Search for the cell housing the specified text and yield its [X, Y] center coordinate. 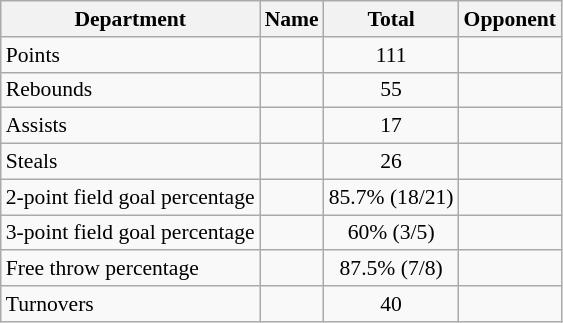
Total [392, 19]
Steals [130, 162]
Department [130, 19]
85.7% (18/21) [392, 197]
Assists [130, 126]
60% (3/5) [392, 233]
111 [392, 55]
Opponent [510, 19]
Free throw percentage [130, 269]
3-point field goal percentage [130, 233]
Turnovers [130, 304]
Points [130, 55]
40 [392, 304]
26 [392, 162]
87.5% (7/8) [392, 269]
Name [292, 19]
Rebounds [130, 90]
55 [392, 90]
2-point field goal percentage [130, 197]
17 [392, 126]
